Extract the [X, Y] coordinate from the center of the cell holding the provided text.  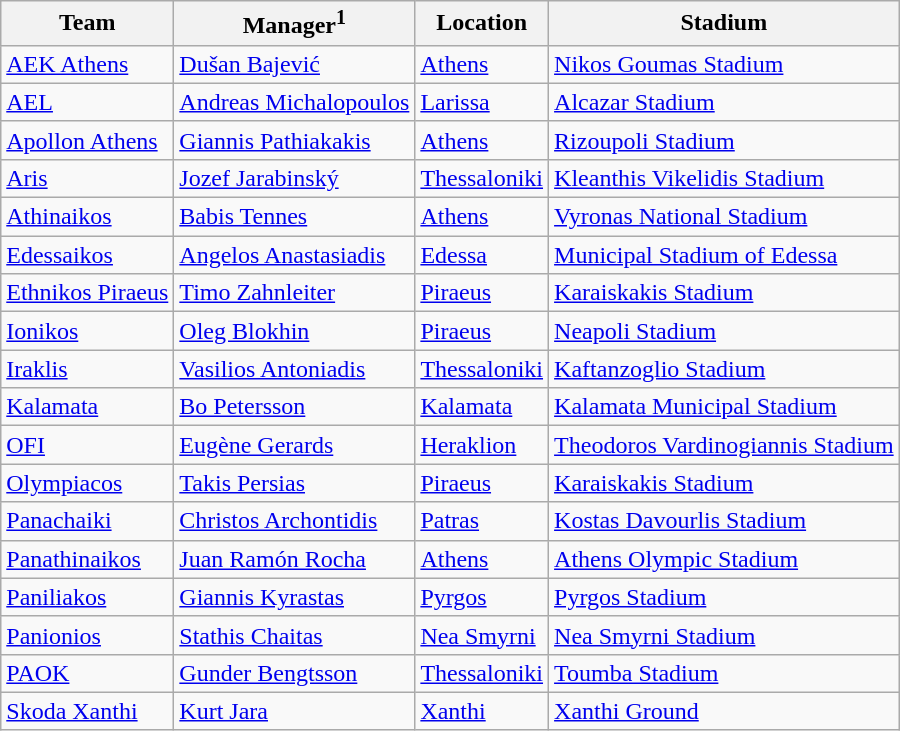
Angelos Anastasiadis [294, 255]
Edessaikos [88, 255]
Stadium [724, 24]
Dušan Bajević [294, 64]
Larissa [482, 102]
Andreas Michalopoulos [294, 102]
Panachaiki [88, 521]
Municipal Stadium of Edessa [724, 255]
Olympiacos [88, 483]
Team [88, 24]
Giannis Kyrastas [294, 597]
Vasilios Antoniadis [294, 369]
Eugène Gerards [294, 445]
Panionios [88, 635]
Pyrgos Stadium [724, 597]
Skoda Xanthi [88, 711]
Babis Tennes [294, 217]
Stathis Chaitas [294, 635]
Juan Ramón Rocha [294, 559]
PAOK [88, 673]
Manager1 [294, 24]
Timo Zahnleiter [294, 293]
Nea Smyrni [482, 635]
Athens Olympic Stadium [724, 559]
Theodoros Vardinogiannis Stadium [724, 445]
Patras [482, 521]
Kleanthis Vikelidis Stadium [724, 178]
Ionikos [88, 331]
Location [482, 24]
Jozef Jarabinský [294, 178]
Apollon Athens [88, 140]
Xanthi Ground [724, 711]
Giannis Pathiakakis [294, 140]
Panathinaikos [88, 559]
Neapoli Stadium [724, 331]
Iraklis [88, 369]
Kalamata Municipal Stadium [724, 407]
Christos Archontidis [294, 521]
Nikos Goumas Stadium [724, 64]
Pyrgos [482, 597]
Gunder Bengtsson [294, 673]
Alcazar Stadium [724, 102]
Aris [88, 178]
Kostas Davourlis Stadium [724, 521]
AEL [88, 102]
OFI [88, 445]
Heraklion [482, 445]
Kaftanzoglio Stadium [724, 369]
AEK Athens [88, 64]
Athinaikos [88, 217]
Rizoupoli Stadium [724, 140]
Bo Petersson [294, 407]
Kurt Jara [294, 711]
Oleg Blokhin [294, 331]
Toumba Stadium [724, 673]
Xanthi [482, 711]
Paniliakos [88, 597]
Nea Smyrni Stadium [724, 635]
Takis Persias [294, 483]
Ethnikos Piraeus [88, 293]
Vyronas National Stadium [724, 217]
Edessa [482, 255]
